From the cell containing the given text, extract its center point as (x, y) coordinate. 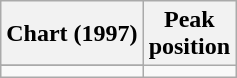
Peakposition (189, 34)
Chart (1997) (72, 34)
